Output the (x, y) coordinate of the center of the cell containing the given text.  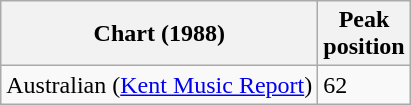
Australian (Kent Music Report) (160, 85)
Peakposition (364, 34)
Chart (1988) (160, 34)
62 (364, 85)
